Extract the (x, y) coordinate from the center of the cell holding the provided text.  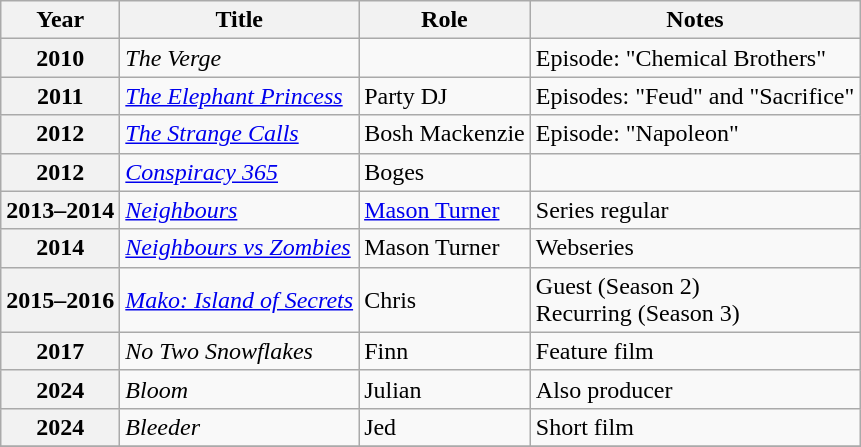
Episodes: "Feud" and "Sacrifice" (695, 96)
Episode: "Napoleon" (695, 134)
Notes (695, 20)
Julian (445, 389)
Year (60, 20)
Short film (695, 427)
2014 (60, 248)
2013–2014 (60, 210)
Jed (445, 427)
Conspiracy 365 (240, 172)
Finn (445, 351)
Bloom (240, 389)
No Two Snowflakes (240, 351)
Guest (Season 2)Recurring (Season 3) (695, 300)
Title (240, 20)
Bleeder (240, 427)
Party DJ (445, 96)
Series regular (695, 210)
Webseries (695, 248)
2010 (60, 58)
Role (445, 20)
Neighbours vs Zombies (240, 248)
Chris (445, 300)
Mako: Island of Secrets (240, 300)
2017 (60, 351)
The Elephant Princess (240, 96)
Feature film (695, 351)
Also producer (695, 389)
Episode: "Chemical Brothers" (695, 58)
2015–2016 (60, 300)
The Verge (240, 58)
Bosh Mackenzie (445, 134)
Neighbours (240, 210)
2011 (60, 96)
The Strange Calls (240, 134)
Boges (445, 172)
